Determine the (X, Y) coordinate at the center of the cell enclosing the given text.  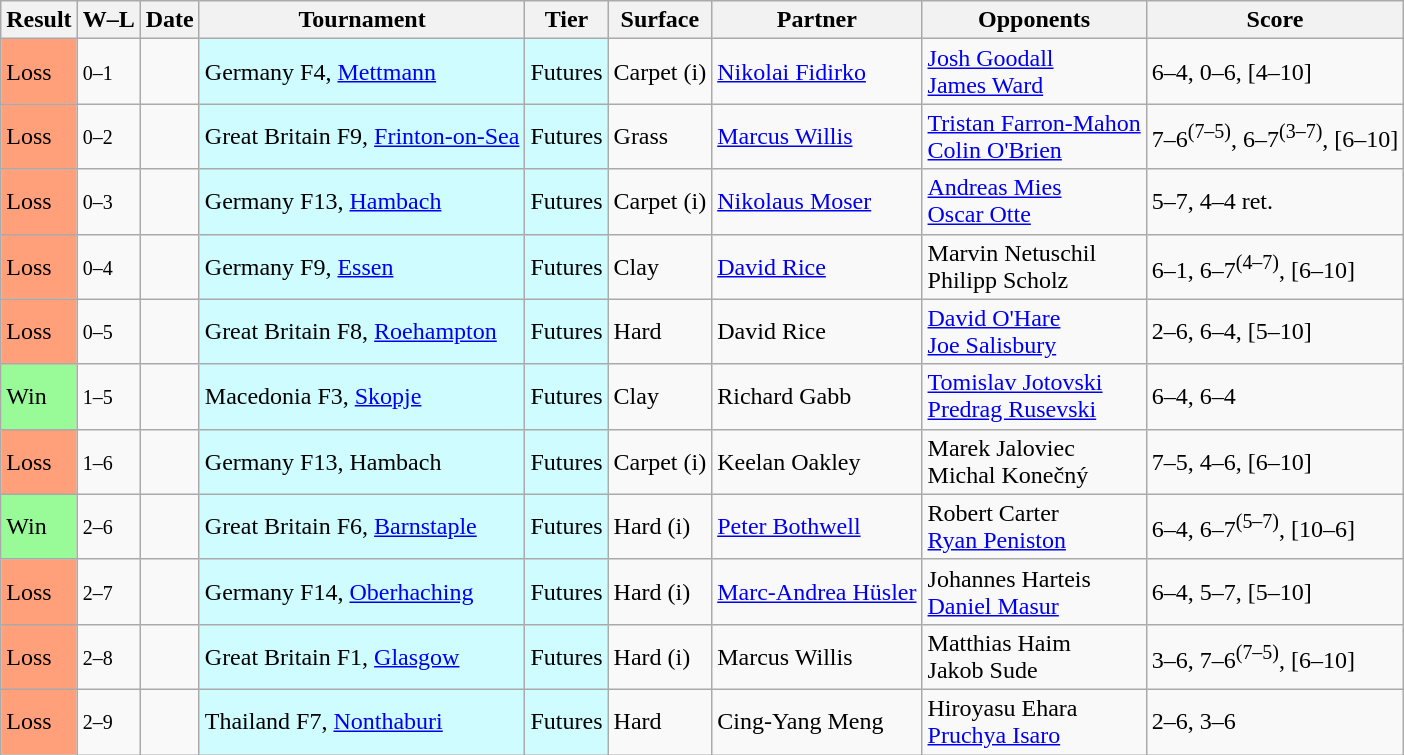
2–6, 3–6 (1275, 722)
5–7, 4–4 ret. (1275, 202)
6–4, 5–7, [5–10] (1275, 592)
Germany F9, Essen (362, 266)
Thailand F7, Nonthaburi (362, 722)
0–5 (108, 332)
Tomislav Jotovski Predrag Rusevski (1034, 396)
Tournament (362, 20)
Johannes Harteis Daniel Masur (1034, 592)
2–6, 6–4, [5–10] (1275, 332)
0–4 (108, 266)
Tier (566, 20)
7–5, 4–6, [6–10] (1275, 462)
Date (170, 20)
Germany F14, Oberhaching (362, 592)
Macedonia F3, Skopje (362, 396)
Score (1275, 20)
Tristan Farron-Mahon Colin O'Brien (1034, 136)
Marek Jaloviec Michal Konečný (1034, 462)
0–2 (108, 136)
7–6(7–5), 6–7(3–7), [6–10] (1275, 136)
0–1 (108, 72)
2–8 (108, 656)
Grass (660, 136)
Great Britain F9, Frinton-on-Sea (362, 136)
0–3 (108, 202)
6–4, 6–7(5–7), [10–6] (1275, 526)
6–4, 6–4 (1275, 396)
Nikolai Fidirko (817, 72)
Richard Gabb (817, 396)
Peter Bothwell (817, 526)
Great Britain F1, Glasgow (362, 656)
Result (39, 20)
2–9 (108, 722)
Keelan Oakley (817, 462)
1–6 (108, 462)
Partner (817, 20)
6–4, 0–6, [4–10] (1275, 72)
Hiroyasu Ehara Pruchya Isaro (1034, 722)
David O'Hare Joe Salisbury (1034, 332)
Matthias Haim Jakob Sude (1034, 656)
Germany F4, Mettmann (362, 72)
Cing-Yang Meng (817, 722)
Andreas Mies Oscar Otte (1034, 202)
Great Britain F8, Roehampton (362, 332)
3–6, 7–6(7–5), [6–10] (1275, 656)
Robert Carter Ryan Peniston (1034, 526)
W–L (108, 20)
Marc-Andrea Hüsler (817, 592)
1–5 (108, 396)
Nikolaus Moser (817, 202)
Great Britain F6, Barnstaple (362, 526)
6–1, 6–7(4–7), [6–10] (1275, 266)
Opponents (1034, 20)
2–6 (108, 526)
Josh Goodall James Ward (1034, 72)
2–7 (108, 592)
Surface (660, 20)
Marvin Netuschil Philipp Scholz (1034, 266)
